Output the (x, y) coordinate of the center of the cell containing the given text.  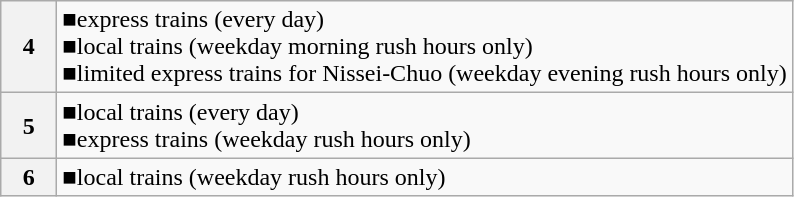
4 (29, 47)
■express trains (every day)■local trains (weekday morning rush hours only)■limited express trains for Nissei-Chuo (weekday evening rush hours only) (424, 47)
■local trains (weekday rush hours only) (424, 177)
5 (29, 126)
■local trains (every day)■express trains (weekday rush hours only) (424, 126)
6 (29, 177)
